Locate the cell with the specified text and output its (x, y) center coordinate. 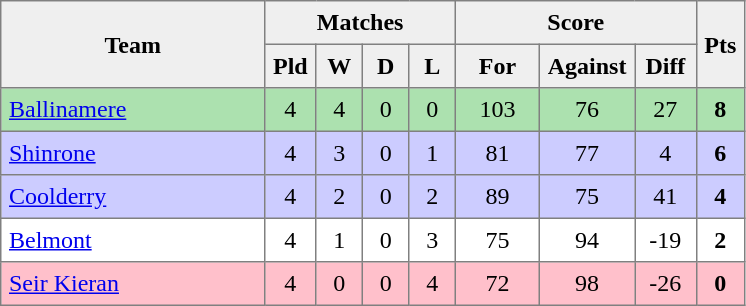
Shinrone (133, 153)
L (432, 66)
27 (666, 110)
98 (586, 284)
76 (586, 110)
6 (720, 153)
89 (497, 197)
Pld (290, 66)
Team (133, 44)
Ballinamere (133, 110)
103 (497, 110)
8 (720, 110)
Coolderry (133, 197)
W (339, 66)
Matches (360, 23)
Score (576, 23)
Pts (720, 44)
Belmont (133, 240)
77 (586, 153)
72 (497, 284)
-26 (666, 284)
D (385, 66)
For (497, 66)
Against (586, 66)
-19 (666, 240)
81 (497, 153)
41 (666, 197)
94 (586, 240)
Seir Kieran (133, 284)
Diff (666, 66)
